Extract the [X, Y] coordinate from the center of the cell holding the provided text.  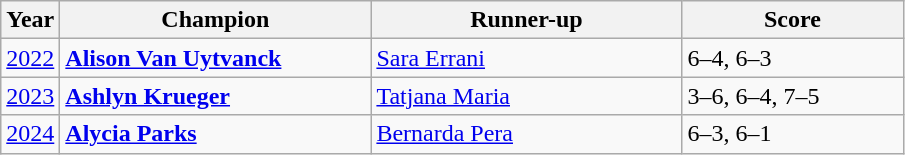
Ashlyn Krueger [216, 96]
2024 [30, 134]
2023 [30, 96]
6–3, 6–1 [792, 134]
Runner-up [526, 20]
6–4, 6–3 [792, 58]
Bernarda Pera [526, 134]
Champion [216, 20]
Tatjana Maria [526, 96]
Sara Errani [526, 58]
Score [792, 20]
Alison Van Uytvanck [216, 58]
Year [30, 20]
3–6, 6–4, 7–5 [792, 96]
Alycia Parks [216, 134]
2022 [30, 58]
